Find where the given text appears and provide that cell's center as [X, Y] coordinate. 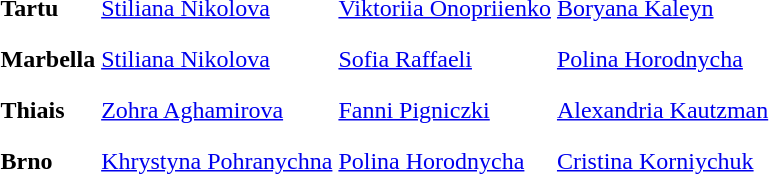
Fanni Pigniczki [445, 110]
Stiliana Nikolova [217, 59]
Polina Horodnycha [662, 59]
Zohra Aghamirova [217, 110]
Sofia Raffaeli [445, 59]
Alexandria Kautzman [662, 110]
